Return the [x, y] coordinate for the center point of the cell that contains the specified text.  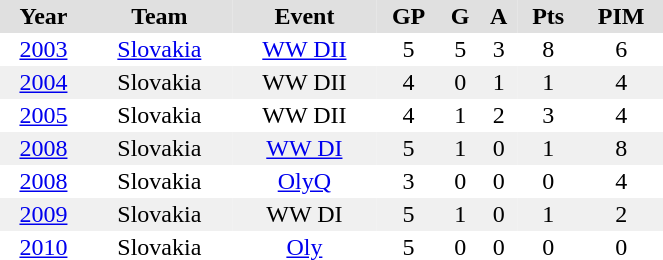
Event [304, 16]
Pts [548, 16]
2004 [44, 82]
2005 [44, 116]
Year [44, 16]
8 [548, 50]
A [499, 16]
Team [160, 16]
G [460, 16]
OlyQ [304, 182]
GP [408, 16]
2 [499, 116]
2003 [44, 50]
2009 [44, 214]
